Determine the [x, y] coordinate at the center of the cell enclosing the given text.  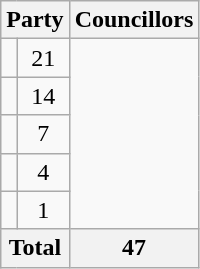
7 [43, 134]
1 [43, 210]
47 [134, 248]
Party [35, 20]
21 [43, 58]
Councillors [134, 20]
4 [43, 172]
14 [43, 96]
Total [35, 248]
